Capture the cell that displays the provided text and extract its [X, Y] central coordinate. 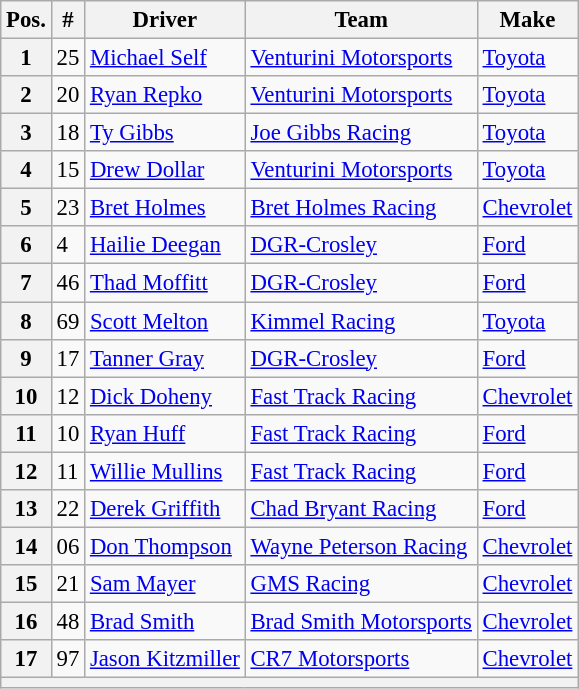
22 [68, 509]
6 [26, 245]
Pos. [26, 20]
23 [68, 208]
14 [26, 546]
Brad Smith [166, 621]
20 [68, 95]
Drew Dollar [166, 170]
21 [68, 584]
Bret Holmes [166, 208]
Ty Gibbs [166, 133]
Bret Holmes Racing [361, 208]
13 [26, 509]
3 [26, 133]
Ryan Huff [166, 433]
2 [26, 95]
Jason Kitzmiller [166, 659]
Chad Bryant Racing [361, 509]
Derek Griffith [166, 509]
Scott Melton [166, 321]
CR7 Motorsports [361, 659]
18 [68, 133]
69 [68, 321]
# [68, 20]
Joe Gibbs Racing [361, 133]
Ryan Repko [166, 95]
Team [361, 20]
GMS Racing [361, 584]
8 [26, 321]
Tanner Gray [166, 358]
Willie Mullins [166, 471]
Thad Moffitt [166, 283]
16 [26, 621]
06 [68, 546]
1 [26, 58]
46 [68, 283]
7 [26, 283]
Make [527, 20]
Brad Smith Motorsports [361, 621]
9 [26, 358]
5 [26, 208]
97 [68, 659]
Don Thompson [166, 546]
Kimmel Racing [361, 321]
25 [68, 58]
Hailie Deegan [166, 245]
Driver [166, 20]
Wayne Peterson Racing [361, 546]
48 [68, 621]
Dick Doheny [166, 396]
Sam Mayer [166, 584]
Michael Self [166, 58]
